Find where the given text appears and provide that cell's center as (X, Y) coordinate. 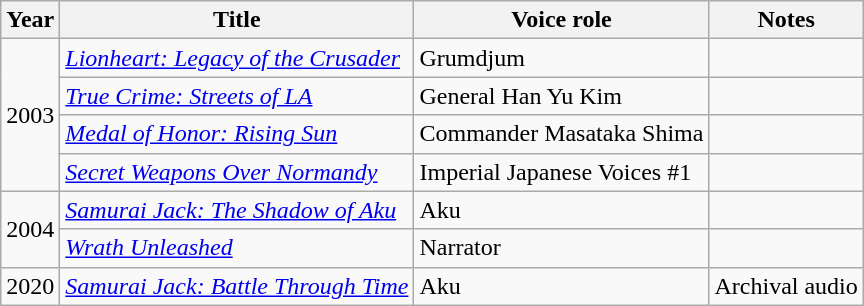
Narrator (562, 248)
General Han Yu Kim (562, 96)
Archival audio (786, 286)
Samurai Jack: Battle Through Time (237, 286)
Samurai Jack: The Shadow of Aku (237, 210)
Year (30, 20)
Imperial Japanese Voices #1 (562, 172)
Grumdjum (562, 58)
Commander Masataka Shima (562, 134)
Notes (786, 20)
2003 (30, 115)
Voice role (562, 20)
Medal of Honor: Rising Sun (237, 134)
Title (237, 20)
2004 (30, 229)
Lionheart: Legacy of the Crusader (237, 58)
Wrath Unleashed (237, 248)
True Crime: Streets of LA (237, 96)
Secret Weapons Over Normandy (237, 172)
2020 (30, 286)
